Return the [X, Y] coordinate for the center point of the cell that contains the specified text.  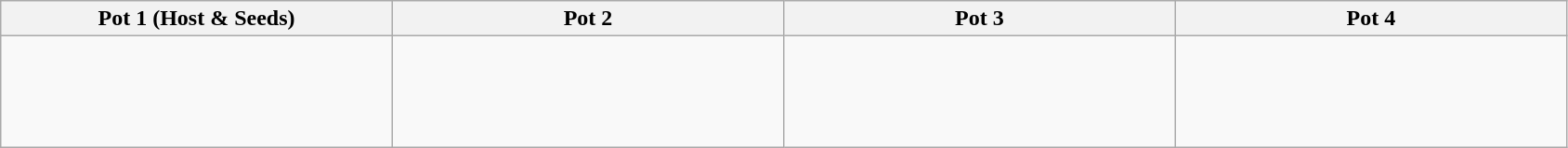
Pot 3 [979, 19]
Pot 1 (Host & Seeds) [197, 19]
Pot 4 [1371, 19]
Pot 2 [587, 19]
